Find where the given text appears and provide that cell's center as [X, Y] coordinate. 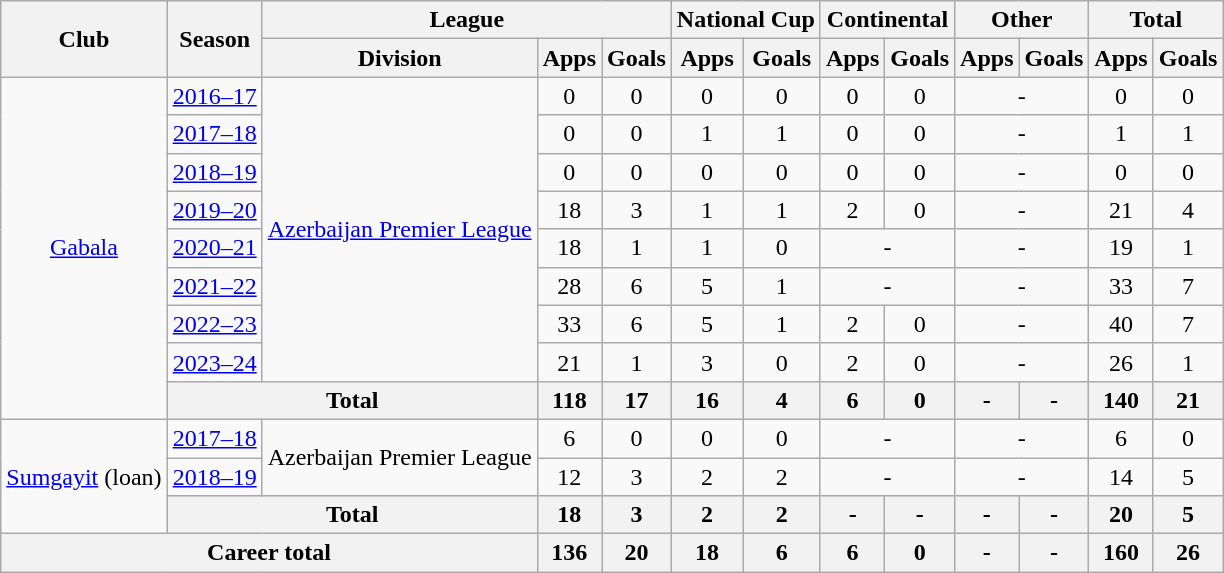
118 [569, 400]
Continental [887, 20]
2021–22 [214, 286]
National Cup [746, 20]
2019–20 [214, 210]
League [466, 20]
Career total [269, 553]
2016–17 [214, 96]
28 [569, 286]
Division [400, 58]
160 [1121, 553]
Gabala [84, 248]
40 [1121, 324]
19 [1121, 248]
2022–23 [214, 324]
2020–21 [214, 248]
17 [637, 400]
14 [1121, 477]
Club [84, 39]
Other [1022, 20]
2023–24 [214, 362]
Season [214, 39]
136 [569, 553]
Sumgayit (loan) [84, 476]
140 [1121, 400]
12 [569, 477]
16 [707, 400]
